Search for the cell housing the specified text and yield its [X, Y] center coordinate. 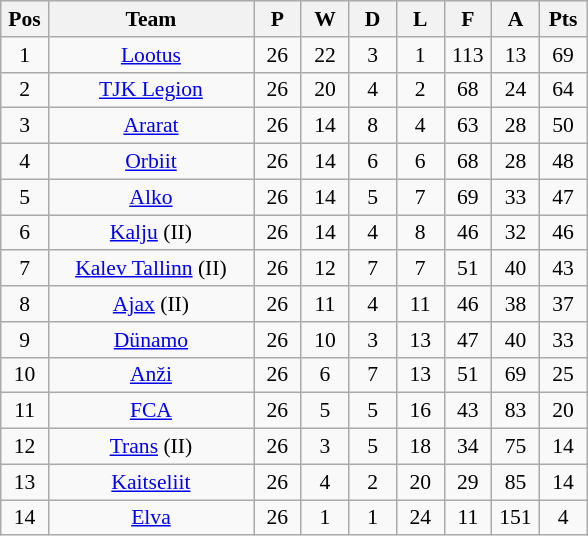
Lootus [150, 55]
Ajax (II) [150, 304]
34 [468, 447]
Alko [150, 197]
Pts [563, 19]
22 [325, 55]
38 [516, 304]
16 [420, 411]
18 [420, 447]
50 [563, 126]
Anži [150, 375]
Pos [25, 19]
L [420, 19]
29 [468, 482]
48 [563, 162]
P [278, 19]
Kalev Tallinn (II) [150, 269]
Team [150, 19]
Dünamo [150, 340]
151 [516, 518]
9 [25, 340]
Kalju (II) [150, 233]
D [373, 19]
83 [516, 411]
Elva [150, 518]
A [516, 19]
W [325, 19]
FCA [150, 411]
Kaitseliit [150, 482]
63 [468, 126]
75 [516, 447]
TJK Legion [150, 90]
64 [563, 90]
32 [516, 233]
Ararat [150, 126]
37 [563, 304]
F [468, 19]
Trans (II) [150, 447]
85 [516, 482]
25 [563, 375]
Orbiit [150, 162]
113 [468, 55]
